Search for the cell housing the specified text and yield its [x, y] center coordinate. 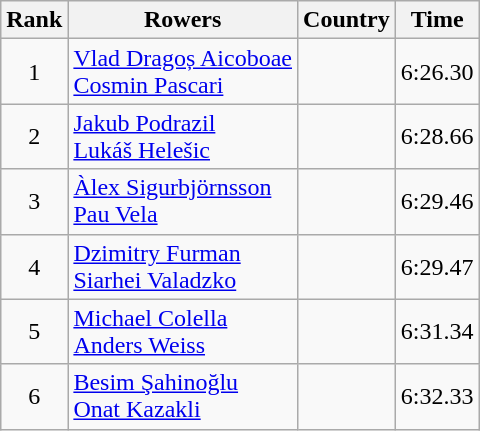
4 [34, 266]
6:32.33 [437, 396]
Rank [34, 20]
6:31.34 [437, 332]
6 [34, 396]
6:29.47 [437, 266]
2 [34, 136]
6:29.46 [437, 202]
6:26.30 [437, 72]
Vlad Dragoș AicoboaeCosmin Pascari [183, 72]
6:28.66 [437, 136]
Michael ColellaAnders Weiss [183, 332]
1 [34, 72]
Jakub PodrazilLukáš Helešic [183, 136]
Dzimitry FurmanSiarhei Valadzko [183, 266]
Time [437, 20]
3 [34, 202]
Rowers [183, 20]
5 [34, 332]
Country [347, 20]
Àlex SigurbjörnssonPau Vela [183, 202]
Besim ŞahinoğluOnat Kazakli [183, 396]
